For the text-containing cell, return its midpoint in [x, y] coordinate format. 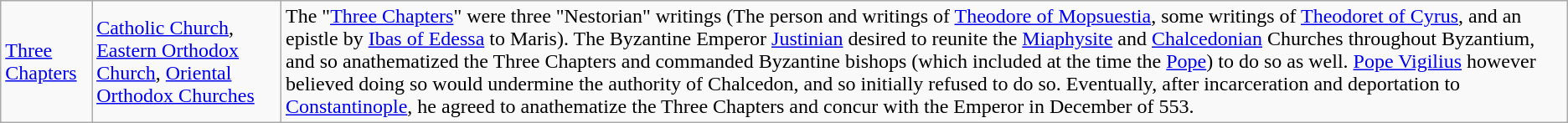
Three Chapters [47, 62]
Catholic Church, Eastern Orthodox Church, Oriental Orthodox Churches [187, 62]
